Find where the given text appears and provide that cell's center as [X, Y] coordinate. 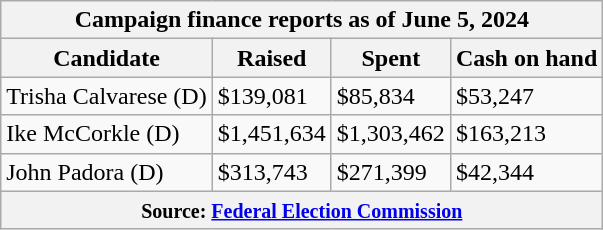
$42,344 [526, 172]
$1,451,634 [272, 134]
Candidate [106, 58]
Source: Federal Election Commission [302, 210]
$163,213 [526, 134]
$85,834 [390, 96]
Spent [390, 58]
John Padora (D) [106, 172]
Ike McCorkle (D) [106, 134]
$313,743 [272, 172]
Campaign finance reports as of June 5, 2024 [302, 20]
Cash on hand [526, 58]
Trisha Calvarese (D) [106, 96]
$139,081 [272, 96]
$271,399 [390, 172]
$1,303,462 [390, 134]
Raised [272, 58]
$53,247 [526, 96]
